Output the [x, y] coordinate of the center of the cell containing the given text.  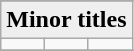
Minor titles [66, 20]
